From the cell containing the given text, extract its center point as [X, Y] coordinate. 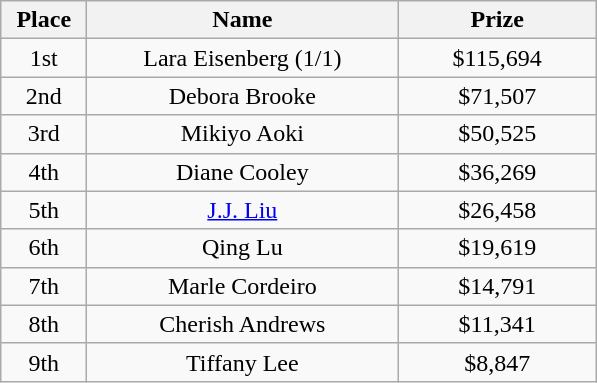
1st [44, 58]
Name [242, 20]
$19,619 [498, 248]
$50,525 [498, 134]
2nd [44, 96]
Qing Lu [242, 248]
J.J. Liu [242, 210]
9th [44, 362]
$71,507 [498, 96]
7th [44, 286]
Marle Cordeiro [242, 286]
6th [44, 248]
Tiffany Lee [242, 362]
Lara Eisenberg (1/1) [242, 58]
5th [44, 210]
Prize [498, 20]
8th [44, 324]
$36,269 [498, 172]
$11,341 [498, 324]
4th [44, 172]
$115,694 [498, 58]
Place [44, 20]
$14,791 [498, 286]
$26,458 [498, 210]
Mikiyo Aoki [242, 134]
3rd [44, 134]
Cherish Andrews [242, 324]
Diane Cooley [242, 172]
Debora Brooke [242, 96]
$8,847 [498, 362]
